Find where the given text appears and provide that cell's center as [X, Y] coordinate. 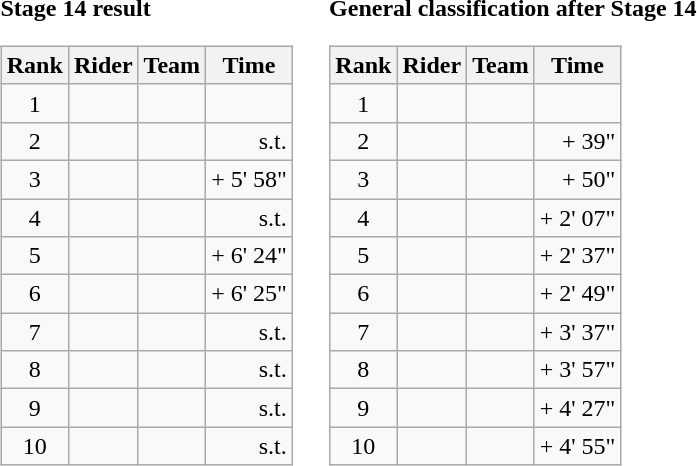
+ 5' 58" [250, 179]
+ 2' 07" [578, 217]
+ 6' 24" [250, 256]
+ 4' 55" [578, 446]
+ 2' 49" [578, 294]
+ 39" [578, 141]
+ 2' 37" [578, 256]
+ 3' 37" [578, 332]
+ 6' 25" [250, 294]
+ 3' 57" [578, 370]
+ 50" [578, 179]
+ 4' 27" [578, 408]
